Pinpoint the cell where the given text exists, returning its (x, y) midpoint coordinate. 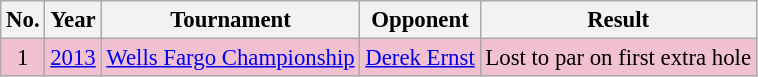
2013 (73, 58)
Wells Fargo Championship (230, 58)
Tournament (230, 20)
1 (23, 58)
Opponent (420, 20)
Year (73, 20)
Result (618, 20)
Derek Ernst (420, 58)
No. (23, 20)
Lost to par on first extra hole (618, 58)
